Identify which cell holds the provided text, then report its [x, y] central coordinate. 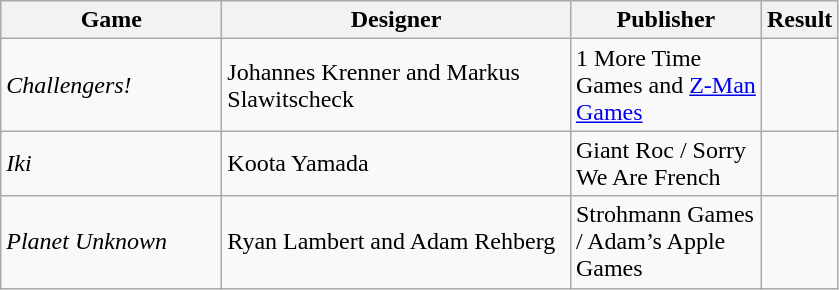
Giant Roc / Sorry We Are French [666, 164]
Designer [396, 20]
Strohmann Games / Adam’s Apple Games [666, 242]
Game [112, 20]
Koota Yamada [396, 164]
Planet Unknown [112, 242]
Iki [112, 164]
Publisher [666, 20]
1 More Time Games and Z-Man Games [666, 85]
Ryan Lambert and Adam Rehberg [396, 242]
Challengers! [112, 85]
Result [799, 20]
Johannes Krenner and Markus Slawitscheck [396, 85]
